Search for the cell housing the specified text and yield its (x, y) center coordinate. 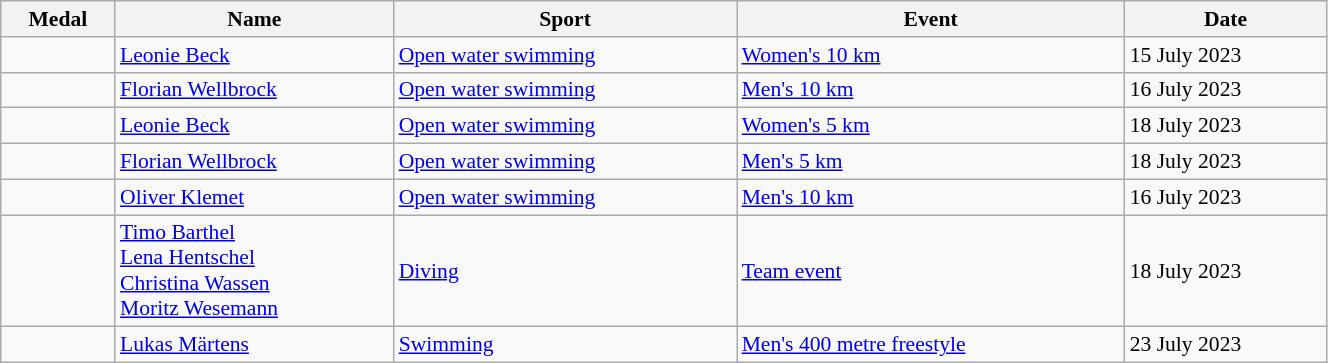
Medal (58, 19)
23 July 2023 (1226, 345)
Swimming (566, 345)
Women's 10 km (931, 55)
Oliver Klemet (254, 197)
Men's 5 km (931, 162)
Women's 5 km (931, 126)
Sport (566, 19)
Timo BarthelLena HentschelChristina WassenMoritz Wesemann (254, 271)
Date (1226, 19)
Name (254, 19)
Diving (566, 271)
Team event (931, 271)
Event (931, 19)
Lukas Märtens (254, 345)
15 July 2023 (1226, 55)
Men's 400 metre freestyle (931, 345)
